Identify which cell holds the provided text, then report its (X, Y) central coordinate. 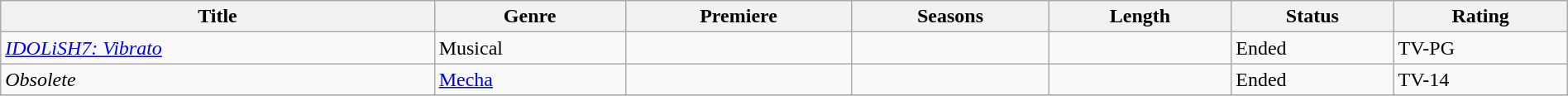
TV-14 (1480, 79)
Premiere (739, 17)
Rating (1480, 17)
Seasons (950, 17)
Musical (529, 48)
IDOLiSH7: Vibrato (218, 48)
Status (1312, 17)
Genre (529, 17)
Title (218, 17)
Length (1140, 17)
TV-PG (1480, 48)
Mecha (529, 79)
Obsolete (218, 79)
